Return the (X, Y) coordinate for the center point of the cell that contains the specified text.  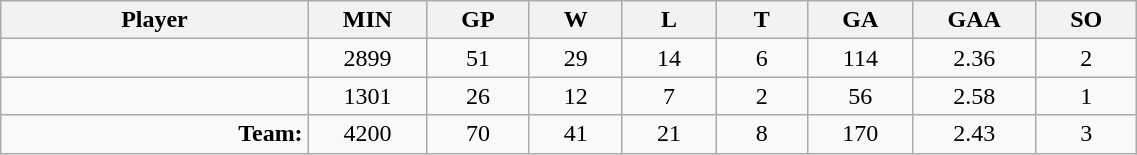
4200 (368, 134)
T (762, 20)
56 (860, 96)
W (576, 20)
Player (154, 20)
1 (1086, 96)
21 (668, 134)
41 (576, 134)
Team: (154, 134)
29 (576, 58)
70 (478, 134)
7 (668, 96)
MIN (368, 20)
51 (478, 58)
114 (860, 58)
170 (860, 134)
GA (860, 20)
GAA (974, 20)
8 (762, 134)
GP (478, 20)
26 (478, 96)
3 (1086, 134)
2.43 (974, 134)
12 (576, 96)
2899 (368, 58)
14 (668, 58)
L (668, 20)
2.36 (974, 58)
SO (1086, 20)
1301 (368, 96)
2.58 (974, 96)
6 (762, 58)
